Provide the (X, Y) coordinate of the cell's center where the given text is located.  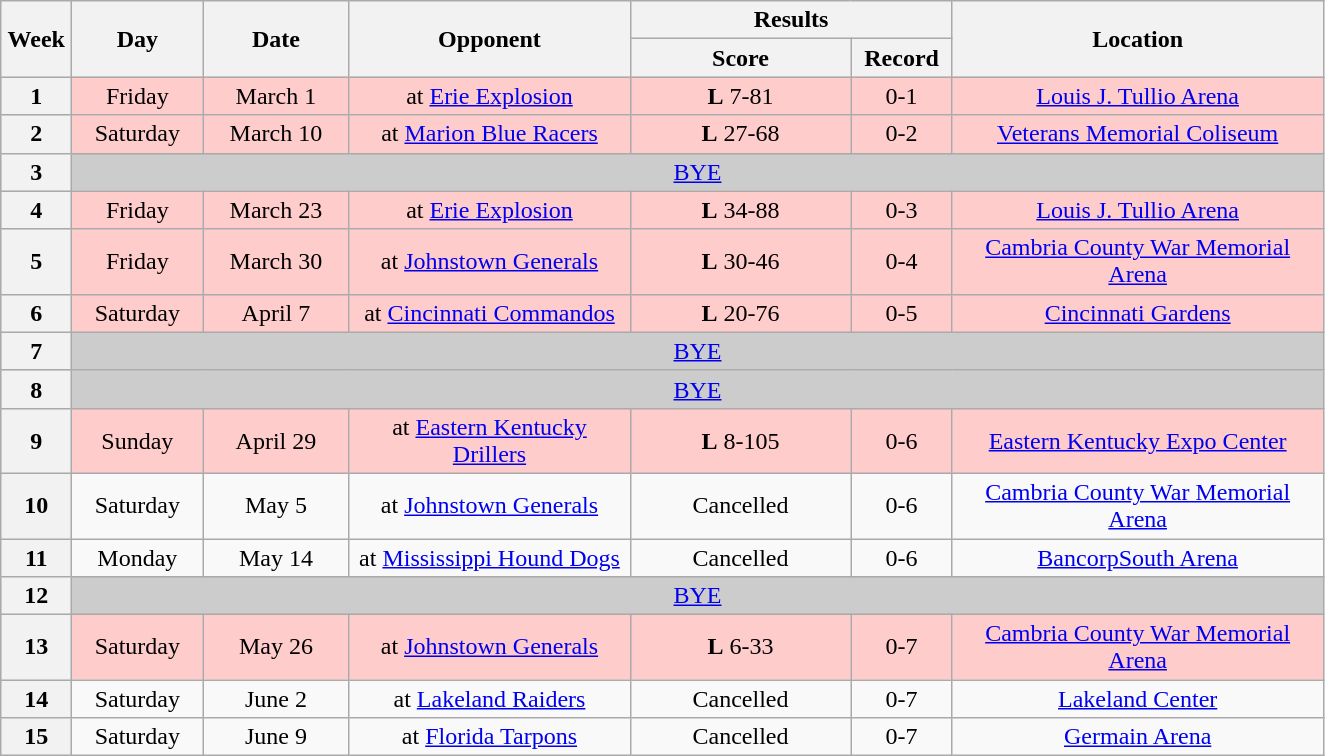
June 2 (276, 699)
Eastern Kentucky Expo Center (1138, 440)
March 23 (276, 210)
March 30 (276, 262)
Location (1138, 39)
March 1 (276, 96)
May 26 (276, 648)
Week (36, 39)
Cincinnati Gardens (1138, 313)
12 (36, 596)
7 (36, 351)
L 7-81 (740, 96)
at Mississippi Hound Dogs (490, 557)
L 20-76 (740, 313)
Opponent (490, 39)
Germain Arena (1138, 737)
1 (36, 96)
Date (276, 39)
June 9 (276, 737)
April 29 (276, 440)
L 30-46 (740, 262)
at Eastern Kentucky Drillers (490, 440)
13 (36, 648)
Day (138, 39)
10 (36, 506)
Results (791, 20)
L 34-88 (740, 210)
11 (36, 557)
15 (36, 737)
April 7 (276, 313)
0-1 (902, 96)
6 (36, 313)
8 (36, 389)
0-5 (902, 313)
0-2 (902, 134)
14 (36, 699)
at Cincinnati Commandos (490, 313)
3 (36, 172)
9 (36, 440)
Monday (138, 557)
BancorpSouth Arena (1138, 557)
2 (36, 134)
Veterans Memorial Coliseum (1138, 134)
Lakeland Center (1138, 699)
0-3 (902, 210)
May 14 (276, 557)
Record (902, 58)
L 27-68 (740, 134)
May 5 (276, 506)
4 (36, 210)
L 6-33 (740, 648)
at Marion Blue Racers (490, 134)
Sunday (138, 440)
5 (36, 262)
at Lakeland Raiders (490, 699)
L 8-105 (740, 440)
March 10 (276, 134)
Score (740, 58)
at Florida Tarpons (490, 737)
0-4 (902, 262)
